Capture the cell that displays the provided text and extract its (X, Y) central coordinate. 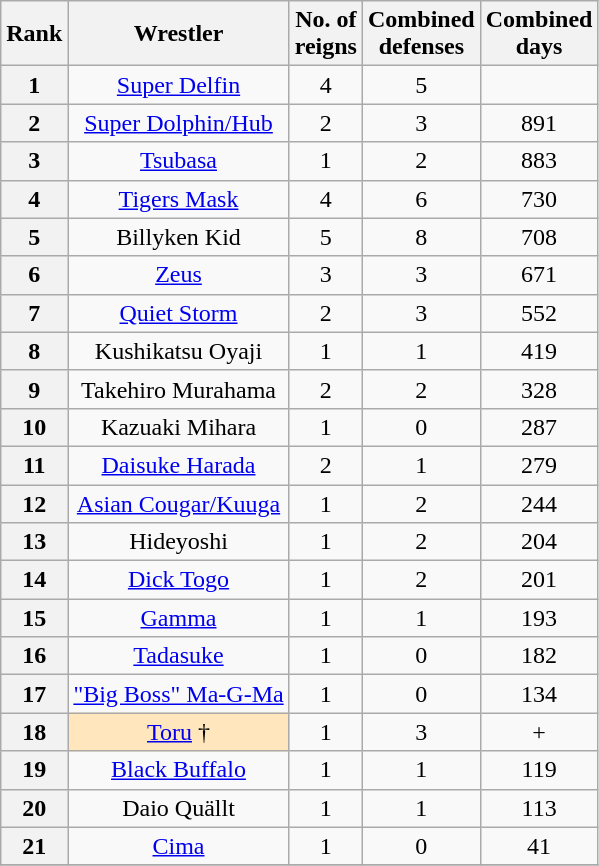
Rank (34, 34)
Tadasuke (178, 656)
"Big Boss" Ma-G-Ma (178, 694)
Quiet Storm (178, 313)
Kushikatsu Oyaji (178, 351)
182 (539, 656)
Black Buffalo (178, 770)
41 (539, 846)
204 (539, 542)
730 (539, 199)
891 (539, 123)
Tigers Mask (178, 199)
244 (539, 503)
Daio Quällt (178, 808)
No. ofreigns (326, 34)
201 (539, 580)
119 (539, 770)
Toru † (178, 732)
18 (34, 732)
279 (539, 465)
Super Dolphin/Hub (178, 123)
7 (34, 313)
328 (539, 389)
671 (539, 275)
11 (34, 465)
287 (539, 427)
Combineddefenses (421, 34)
20 (34, 808)
113 (539, 808)
Dick Togo (178, 580)
552 (539, 313)
+ (539, 732)
708 (539, 237)
193 (539, 618)
21 (34, 846)
Gamma (178, 618)
Takehiro Murahama (178, 389)
15 (34, 618)
12 (34, 503)
Kazuaki Mihara (178, 427)
Super Delfin (178, 85)
Daisuke Harada (178, 465)
Asian Cougar/Kuuga (178, 503)
Tsubasa (178, 161)
10 (34, 427)
Combineddays (539, 34)
419 (539, 351)
13 (34, 542)
Cima (178, 846)
19 (34, 770)
17 (34, 694)
Wrestler (178, 34)
9 (34, 389)
883 (539, 161)
14 (34, 580)
16 (34, 656)
134 (539, 694)
Hideyoshi (178, 542)
Zeus (178, 275)
Billyken Kid (178, 237)
